Scan for the cell matching the given text and deliver its (x, y) coordinate at center. 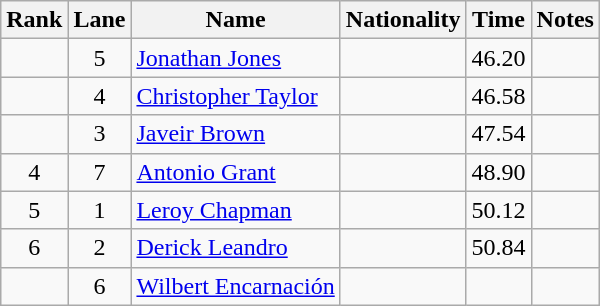
7 (100, 172)
48.90 (498, 172)
Wilbert Encarnación (236, 286)
Time (498, 20)
50.12 (498, 210)
46.58 (498, 96)
46.20 (498, 58)
Antonio Grant (236, 172)
Nationality (403, 20)
47.54 (498, 134)
2 (100, 248)
Rank (34, 20)
Derick Leandro (236, 248)
Christopher Taylor (236, 96)
Leroy Chapman (236, 210)
3 (100, 134)
Jonathan Jones (236, 58)
Name (236, 20)
Notes (565, 20)
1 (100, 210)
50.84 (498, 248)
Lane (100, 20)
Javeir Brown (236, 134)
